Capture the cell that displays the provided text and extract its (X, Y) central coordinate. 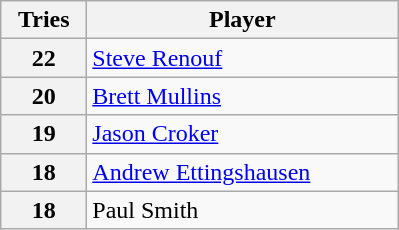
20 (44, 96)
22 (44, 58)
Andrew Ettingshausen (242, 172)
Brett Mullins (242, 96)
Tries (44, 20)
Paul Smith (242, 210)
Player (242, 20)
Jason Croker (242, 134)
Steve Renouf (242, 58)
19 (44, 134)
